From the cell containing the given text, extract its center point as [X, Y] coordinate. 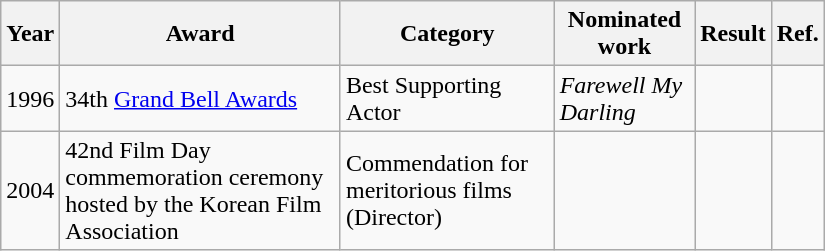
Result [733, 34]
Year [30, 34]
Category [447, 34]
34th Grand Bell Awards [200, 98]
Nominated work [624, 34]
1996 [30, 98]
42nd Film Day commemoration ceremony hosted by the Korean Film Association [200, 190]
Award [200, 34]
Best Supporting Actor [447, 98]
Farewell My Darling [624, 98]
2004 [30, 190]
Ref. [798, 34]
Commendation for meritorious films (Director) [447, 190]
